Capture the cell that displays the provided text and extract its (X, Y) central coordinate. 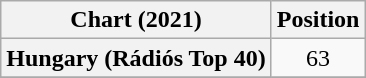
Hungary (Rádiós Top 40) (136, 58)
Position (318, 20)
Chart (2021) (136, 20)
63 (318, 58)
